Output the [x, y] coordinate of the center of the cell containing the given text.  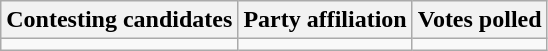
Contesting candidates [120, 20]
Party affiliation [325, 20]
Votes polled [480, 20]
